Return (x, y) of the center of cell containing provided text 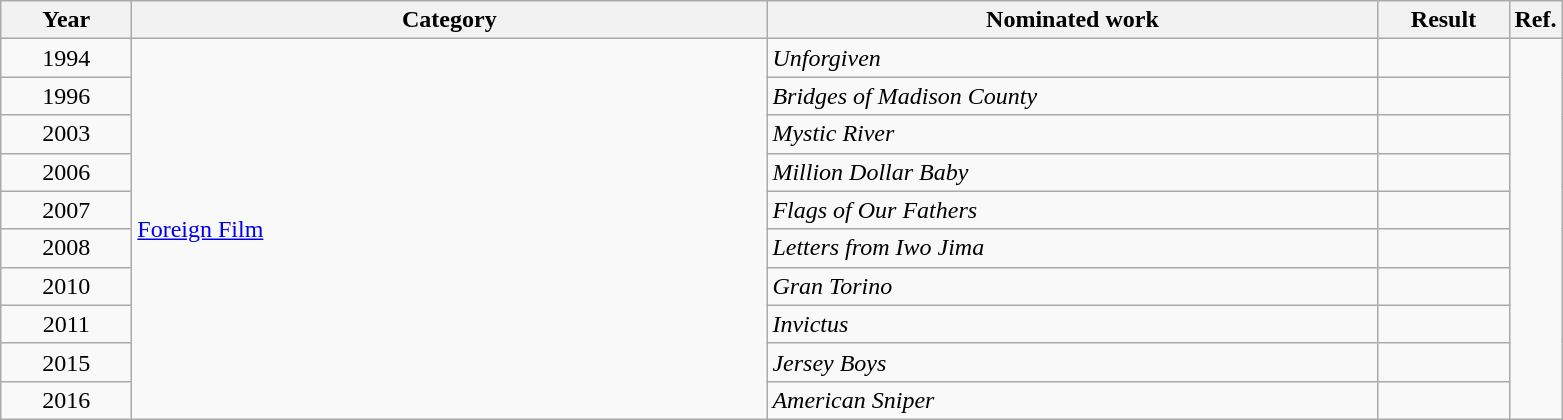
1996 (66, 96)
Jersey Boys (1072, 362)
1994 (66, 58)
Million Dollar Baby (1072, 172)
Result (1444, 20)
2015 (66, 362)
Flags of Our Fathers (1072, 210)
2016 (66, 400)
2008 (66, 248)
2011 (66, 324)
2010 (66, 286)
Foreign Film (450, 230)
2006 (66, 172)
2003 (66, 134)
Category (450, 20)
Letters from Iwo Jima (1072, 248)
Year (66, 20)
Invictus (1072, 324)
Nominated work (1072, 20)
Mystic River (1072, 134)
2007 (66, 210)
Bridges of Madison County (1072, 96)
Ref. (1536, 20)
American Sniper (1072, 400)
Gran Torino (1072, 286)
Unforgiven (1072, 58)
